Scan for the cell matching the given text and deliver its (X, Y) coordinate at center. 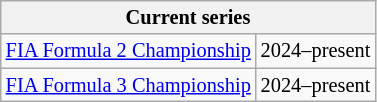
Current series (188, 17)
FIA Formula 3 Championship (128, 85)
FIA Formula 2 Championship (128, 51)
